Return the [x, y] coordinate for the center point of the cell that contains the specified text.  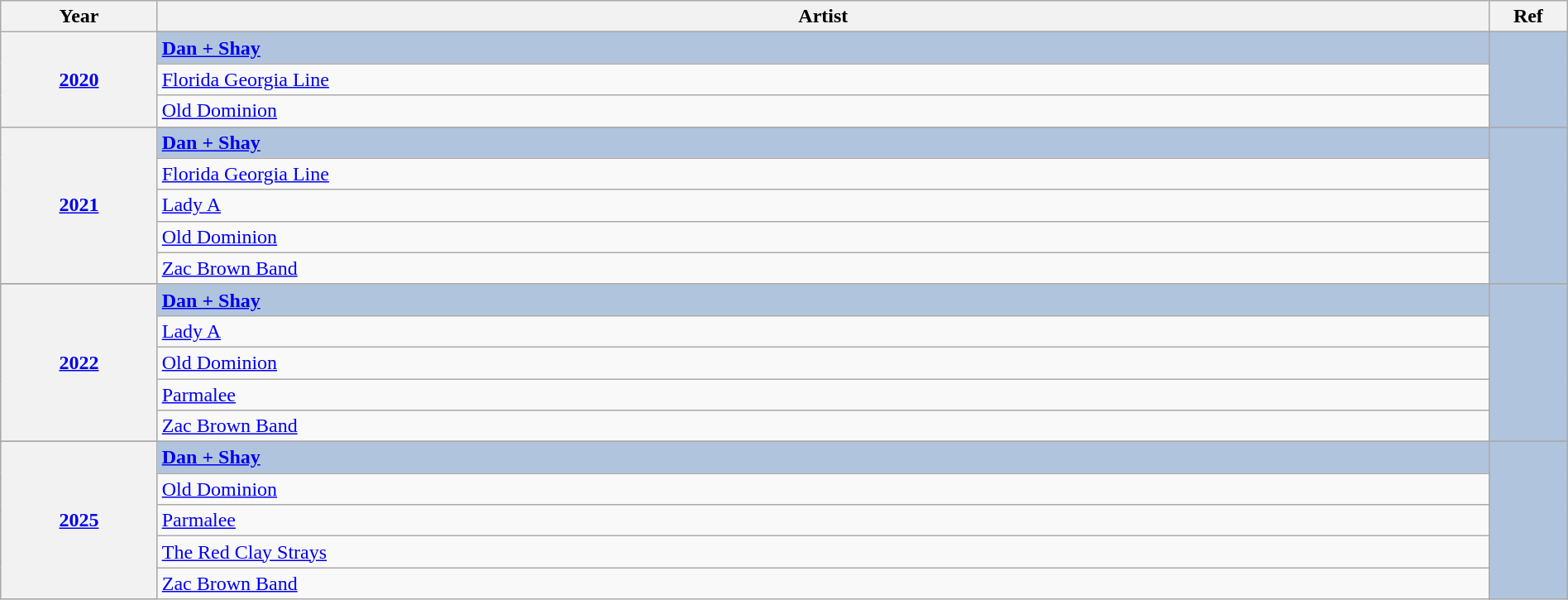
The Red Clay Strays [823, 552]
2021 [79, 205]
2022 [79, 362]
Artist [823, 17]
2020 [79, 79]
Ref [1528, 17]
Year [79, 17]
2025 [79, 521]
